Provide the (x, y) coordinate of the cell's center where the given text is located.  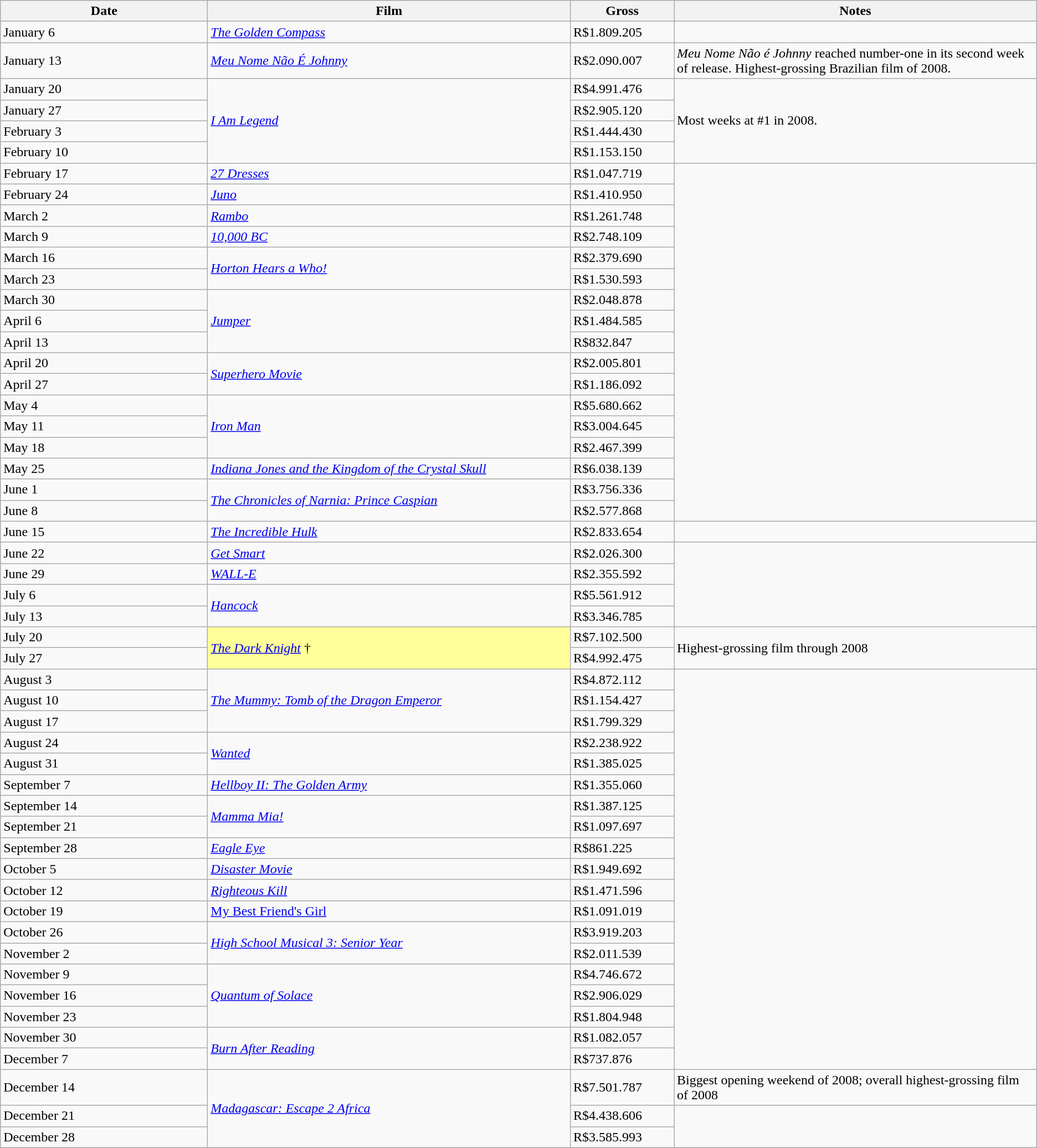
June 1 (104, 490)
R$2.905.120 (622, 110)
January 20 (104, 89)
June 8 (104, 511)
Indiana Jones and the Kingdom of the Crystal Skull (389, 469)
Date (104, 11)
Film (389, 11)
Get Smart (389, 553)
Quantum of Solace (389, 996)
September 21 (104, 827)
Jumper (389, 321)
R$2.355.592 (622, 574)
R$1.484.585 (622, 321)
Hancock (389, 605)
Juno (389, 194)
R$1.471.596 (622, 890)
The Incredible Hulk (389, 532)
R$1.097.697 (622, 827)
October 5 (104, 869)
Disaster Movie (389, 869)
December 21 (104, 1116)
Meu Nome Não é Johnny reached number-one in its second week of release. Highest-grossing Brazilian film of 2008. (855, 61)
R$1.949.692 (622, 869)
R$4.746.672 (622, 975)
R$2.748.109 (622, 236)
November 9 (104, 975)
November 30 (104, 1038)
May 18 (104, 447)
R$1.153.150 (622, 152)
R$2.005.801 (622, 363)
Biggest opening weekend of 2008; overall highest-grossing film of 2008 (855, 1088)
Meu Nome Não É Johnny (389, 61)
R$7.501.787 (622, 1088)
R$2.906.029 (622, 996)
September 28 (104, 848)
Iron Man (389, 426)
27 Dresses (389, 173)
R$2.026.300 (622, 553)
May 4 (104, 405)
R$1.804.948 (622, 1017)
August 24 (104, 743)
R$1.530.593 (622, 279)
Rambo (389, 215)
R$1.799.329 (622, 722)
R$2.090.007 (622, 61)
July 27 (104, 658)
R$5.680.662 (622, 405)
R$1.186.092 (622, 384)
May 11 (104, 426)
November 23 (104, 1017)
10,000 BC (389, 236)
March 30 (104, 300)
July 6 (104, 595)
R$861.225 (622, 848)
The Golden Compass (389, 32)
R$832.847 (622, 342)
R$1.261.748 (622, 215)
R$4.991.476 (622, 89)
Gross (622, 11)
R$1.154.427 (622, 701)
Burn After Reading (389, 1048)
R$5.561.912 (622, 595)
R$7.102.500 (622, 637)
December 14 (104, 1088)
July 20 (104, 637)
R$2.467.399 (622, 447)
February 24 (104, 194)
August 31 (104, 764)
Mamma Mia! (389, 816)
January 6 (104, 32)
February 3 (104, 131)
R$1.410.950 (622, 194)
R$3.756.336 (622, 490)
R$1.809.205 (622, 32)
June 29 (104, 574)
The Dark Knight † (389, 648)
February 17 (104, 173)
January 27 (104, 110)
January 13 (104, 61)
October 12 (104, 890)
R$2.833.654 (622, 532)
April 27 (104, 384)
June 22 (104, 553)
Superhero Movie (389, 374)
R$737.876 (622, 1059)
Righteous Kill (389, 890)
R$4.992.475 (622, 658)
July 13 (104, 616)
R$2.379.690 (622, 258)
September 14 (104, 806)
November 2 (104, 953)
R$1.082.057 (622, 1038)
April 6 (104, 321)
April 20 (104, 363)
The Mummy: Tomb of the Dragon Emperor (389, 701)
August 17 (104, 722)
April 13 (104, 342)
R$1.387.125 (622, 806)
R$1.385.025 (622, 764)
R$3.004.645 (622, 426)
Horton Hears a Who! (389, 268)
R$1.047.719 (622, 173)
March 9 (104, 236)
R$4.872.112 (622, 679)
August 10 (104, 701)
R$1.355.060 (622, 785)
Most weeks at #1 in 2008. (855, 121)
Wanted (389, 753)
December 7 (104, 1059)
High School Musical 3: Senior Year (389, 943)
November 16 (104, 996)
October 19 (104, 911)
Notes (855, 11)
March 23 (104, 279)
I Am Legend (389, 121)
R$2.577.868 (622, 511)
September 7 (104, 785)
The Chronicles of Narnia: Prince Caspian (389, 500)
May 25 (104, 469)
March 16 (104, 258)
Highest-grossing film through 2008 (855, 648)
R$3.585.993 (622, 1137)
R$2.238.922 (622, 743)
R$2.048.878 (622, 300)
WALL-E (389, 574)
December 28 (104, 1137)
R$6.038.139 (622, 469)
August 3 (104, 679)
R$1.444.430 (622, 131)
June 15 (104, 532)
February 10 (104, 152)
R$2.011.539 (622, 953)
March 2 (104, 215)
R$4.438.606 (622, 1116)
Eagle Eye (389, 848)
My Best Friend's Girl (389, 911)
Madagascar: Escape 2 Africa (389, 1109)
R$1.091.019 (622, 911)
R$3.346.785 (622, 616)
R$3.919.203 (622, 932)
Hellboy II: The Golden Army (389, 785)
October 26 (104, 932)
